Find where the given text appears and provide that cell's center as (X, Y) coordinate. 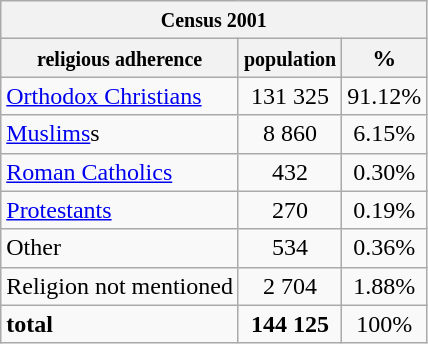
Protestants (120, 210)
91.12% (384, 96)
8 860 (290, 134)
Muslimss (120, 134)
total (120, 324)
Other (120, 248)
Census 2001 (214, 20)
131 325 (290, 96)
432 (290, 172)
100% (384, 324)
534 (290, 248)
0.36% (384, 248)
Roman Catholics (120, 172)
144 125 (290, 324)
2 704 (290, 286)
Orthodox Christians (120, 96)
0.19% (384, 210)
population (290, 58)
religious adherence (120, 58)
% (384, 58)
Religion not mentioned (120, 286)
0.30% (384, 172)
270 (290, 210)
6.15% (384, 134)
1.88% (384, 286)
